Return (X, Y) of the center of cell containing provided text 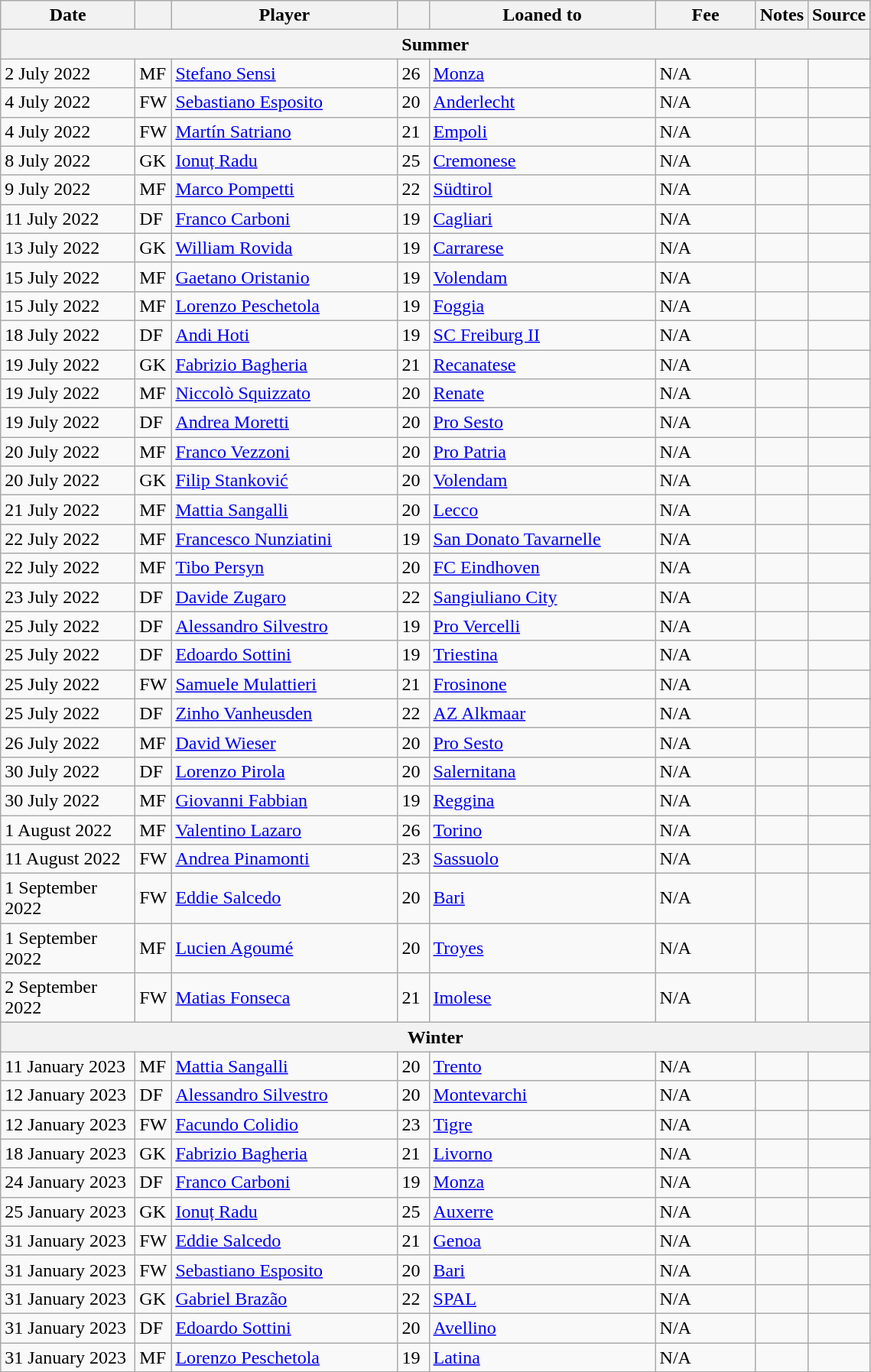
Samuele Mulattieri (284, 684)
2 September 2022 (68, 998)
Andi Hoti (284, 335)
Notes (782, 15)
Recanatese (542, 365)
Date (68, 15)
2 July 2022 (68, 73)
Gaetano Oristanio (284, 277)
Latina (542, 1357)
Filip Stanković (284, 481)
Lorenzo Pirola (284, 771)
David Wieser (284, 742)
Reggina (542, 800)
Torino (542, 829)
Triestina (542, 655)
25 January 2023 (68, 1211)
Facundo Colidio (284, 1124)
Anderlecht (542, 102)
Loaned to (542, 15)
Giovanni Fabbian (284, 800)
1 August 2022 (68, 829)
Niccolò Squizzato (284, 394)
Franco Vezzoni (284, 452)
24 January 2023 (68, 1182)
18 July 2022 (68, 335)
Gabriel Brazão (284, 1299)
8 July 2022 (68, 161)
Sangiuliano City (542, 597)
Auxerre (542, 1211)
Tibo Persyn (284, 568)
Pro Patria (542, 452)
Zinho Vanheusden (284, 713)
Summer (436, 44)
Marco Pompetti (284, 190)
13 July 2022 (68, 248)
Fee (705, 15)
Player (284, 15)
San Donato Tavarnelle (542, 539)
11 August 2022 (68, 859)
Francesco Nunziatini (284, 539)
Sassuolo (542, 859)
Foggia (542, 306)
Valentino Lazaro (284, 829)
SPAL (542, 1299)
Martín Satriano (284, 131)
SC Freiburg II (542, 335)
Cagliari (542, 219)
Carrarese (542, 248)
11 July 2022 (68, 219)
Source (840, 15)
26 July 2022 (68, 742)
Salernitana (542, 771)
Livorno (542, 1153)
Montevarchi (542, 1095)
Renate (542, 394)
Matias Fonseca (284, 998)
Winter (436, 1037)
11 January 2023 (68, 1066)
Empoli (542, 131)
Cremonese (542, 161)
Genoa (542, 1241)
Trento (542, 1066)
William Rovida (284, 248)
Lucien Agoumé (284, 948)
18 January 2023 (68, 1153)
AZ Alkmaar (542, 713)
Tigre (542, 1124)
Frosinone (542, 684)
Südtirol (542, 190)
Pro Vercelli (542, 626)
Andrea Pinamonti (284, 859)
23 July 2022 (68, 597)
Avellino (542, 1328)
Stefano Sensi (284, 73)
Troyes (542, 948)
Andrea Moretti (284, 423)
9 July 2022 (68, 190)
Lecco (542, 510)
FC Eindhoven (542, 568)
21 July 2022 (68, 510)
Imolese (542, 998)
Davide Zugaro (284, 597)
